Extract the (x, y) coordinate from the center of the cell holding the provided text.  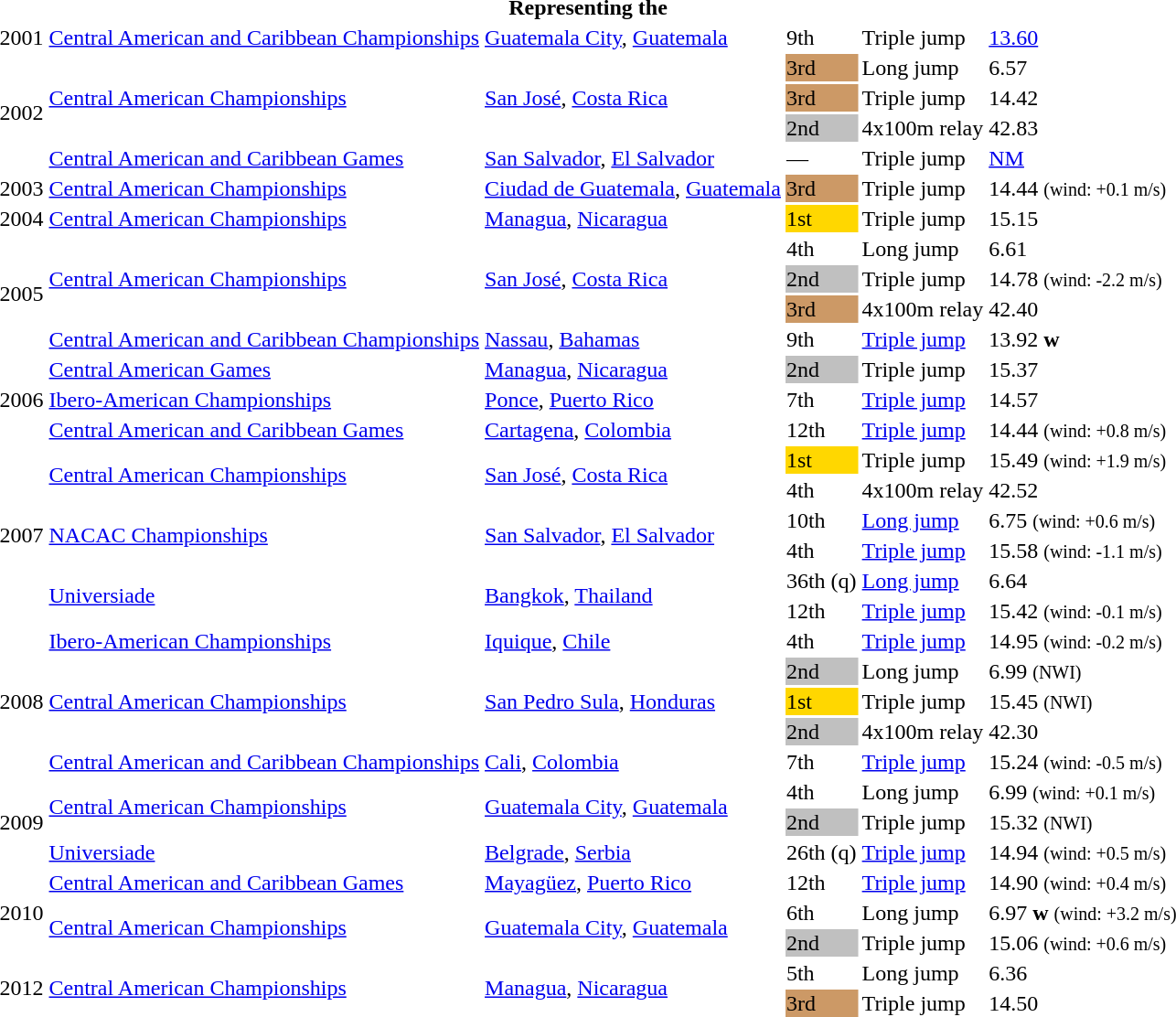
6th (821, 913)
— (821, 158)
Mayagüez, Puerto Rico (633, 883)
36th (q) (821, 581)
Cali, Colombia (633, 762)
5th (821, 973)
Ciudad de Guatemala, Guatemala (633, 188)
10th (821, 520)
Belgrade, Serbia (633, 852)
26th (q) (821, 852)
Iquique, Chile (633, 641)
Nassau, Bahamas (633, 339)
Central American Games (264, 369)
Cartagena, Colombia (633, 430)
San Pedro Sula, Honduras (633, 701)
Bangkok, Thailand (633, 596)
Ponce, Puerto Rico (633, 400)
NACAC Championships (264, 536)
